Detect which cell encompasses the target text, then output its [x, y] center coordinate. 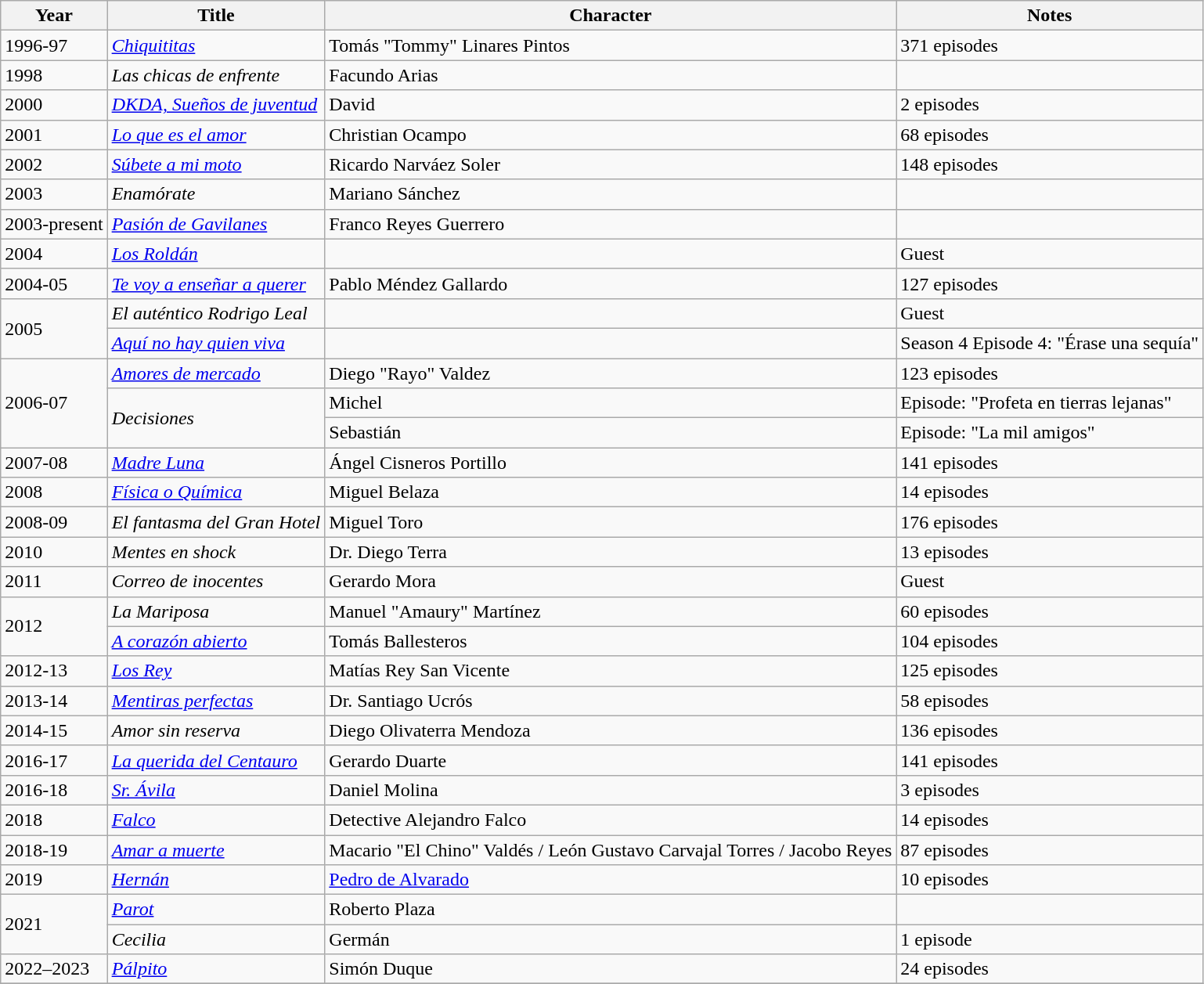
Gerardo Mora [611, 582]
2002 [54, 164]
Miguel Belaza [611, 492]
El auténtico Rodrigo Leal [216, 313]
Sr. Ávila [216, 790]
Diego Olivaterra Mendoza [611, 730]
2012 [54, 626]
2014-15 [54, 730]
Sebastián [611, 433]
La Mariposa [216, 611]
Hernán [216, 880]
Amar a muerte [216, 849]
Gerardo Duarte [611, 760]
87 episodes [1050, 849]
Year [54, 16]
Franco Reyes Guerrero [611, 224]
Tomás "Tommy" Linares Pintos [611, 45]
Falco [216, 820]
Madre Luna [216, 463]
La querida del Centauro [216, 760]
Daniel Molina [611, 790]
2016-17 [54, 760]
Parot [216, 910]
2007-08 [54, 463]
Ricardo Narváez Soler [611, 164]
Amores de mercado [216, 373]
Dr. Diego Terra [611, 552]
Michel [611, 403]
2004-05 [54, 283]
2010 [54, 552]
Cecilia [216, 939]
Te voy a enseñar a querer [216, 283]
2008 [54, 492]
10 episodes [1050, 880]
136 episodes [1050, 730]
2000 [54, 105]
60 episodes [1050, 611]
David [611, 105]
Episode: "Profeta en tierras lejanas" [1050, 403]
Manuel "Amaury" Martínez [611, 611]
2003-present [54, 224]
Season 4 Episode 4: "Érase una sequía" [1050, 343]
2013-14 [54, 701]
58 episodes [1050, 701]
2011 [54, 582]
Chiquititas [216, 45]
125 episodes [1050, 671]
Tomás Ballesteros [611, 641]
2005 [54, 328]
Las chicas de enfrente [216, 75]
DKDA, Sueños de juventud [216, 105]
68 episodes [1050, 135]
Mentes en shock [216, 552]
13 episodes [1050, 552]
104 episodes [1050, 641]
Simón Duque [611, 969]
Title [216, 16]
2 episodes [1050, 105]
Pálpito [216, 969]
148 episodes [1050, 164]
2004 [54, 254]
123 episodes [1050, 373]
Amor sin reserva [216, 730]
Enamórate [216, 194]
176 episodes [1050, 522]
El fantasma del Gran Hotel [216, 522]
Roberto Plaza [611, 910]
2001 [54, 135]
Aquí no hay quien viva [216, 343]
Mariano Sánchez [611, 194]
1998 [54, 75]
2018 [54, 820]
Dr. Santiago Ucrós [611, 701]
Detective Alejandro Falco [611, 820]
2019 [54, 880]
2008-09 [54, 522]
Los Rey [216, 671]
Los Roldán [216, 254]
24 episodes [1050, 969]
127 episodes [1050, 283]
2021 [54, 925]
Decisiones [216, 418]
2016-18 [54, 790]
Christian Ocampo [611, 135]
Germán [611, 939]
2003 [54, 194]
A corazón abierto [216, 641]
Física o Química [216, 492]
Facundo Arias [611, 75]
Ángel Cisneros Portillo [611, 463]
Súbete a mi moto [216, 164]
Miguel Toro [611, 522]
Diego "Rayo" Valdez [611, 373]
Character [611, 16]
3 episodes [1050, 790]
Notes [1050, 16]
Lo que es el amor [216, 135]
Macario "El Chino" Valdés / León Gustavo Carvajal Torres / Jacobo Reyes [611, 849]
Pablo Méndez Gallardo [611, 283]
Episode: "La mil amigos" [1050, 433]
1 episode [1050, 939]
2018-19 [54, 849]
2006-07 [54, 403]
Pasión de Gavilanes [216, 224]
371 episodes [1050, 45]
Pedro de Alvarado [611, 880]
Correo de inocentes [216, 582]
1996-97 [54, 45]
2012-13 [54, 671]
Mentiras perfectas [216, 701]
Matías Rey San Vicente [611, 671]
2022–2023 [54, 969]
